Output the (X, Y) coordinate of the center of the cell containing the given text.  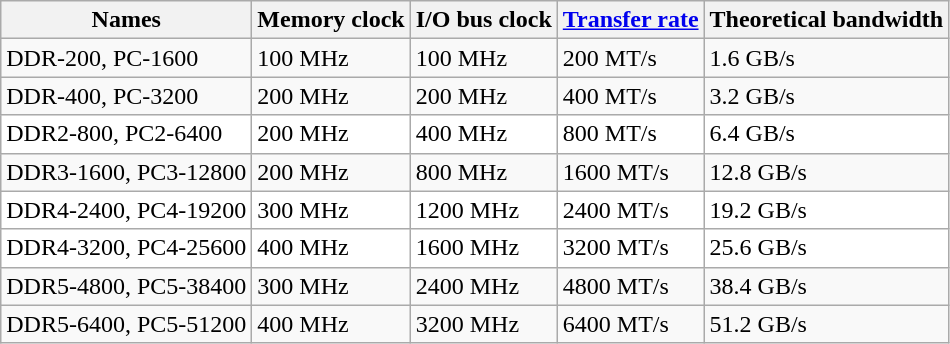
DDR4-3200, PC4-25600 (126, 248)
DDR4-2400, PC4-19200 (126, 210)
38.4 GB/s (826, 286)
12.8 GB/s (826, 172)
DDR3-1600, PC3-12800 (126, 172)
200 MT/s (630, 58)
1.6 GB/s (826, 58)
3.2 GB/s (826, 96)
1600 MT/s (630, 172)
Transfer rate (630, 20)
Theoretical bandwidth (826, 20)
DDR5-6400, PC5-51200 (126, 324)
Names (126, 20)
2400 MHz (484, 286)
4800 MT/s (630, 286)
6.4 GB/s (826, 134)
3200 MHz (484, 324)
Memory clock (331, 20)
3200 MT/s (630, 248)
DDR-200, PC-1600 (126, 58)
1600 MHz (484, 248)
2400 MT/s (630, 210)
25.6 GB/s (826, 248)
6400 MT/s (630, 324)
800 MHz (484, 172)
DDR5-4800, PC5-38400 (126, 286)
400 MT/s (630, 96)
DDR-400, PC-3200 (126, 96)
51.2 GB/s (826, 324)
DDR2-800, PC2-6400 (126, 134)
1200 MHz (484, 210)
19.2 GB/s (826, 210)
800 MT/s (630, 134)
I/O bus clock (484, 20)
